Return (x, y) of the center of cell containing provided text 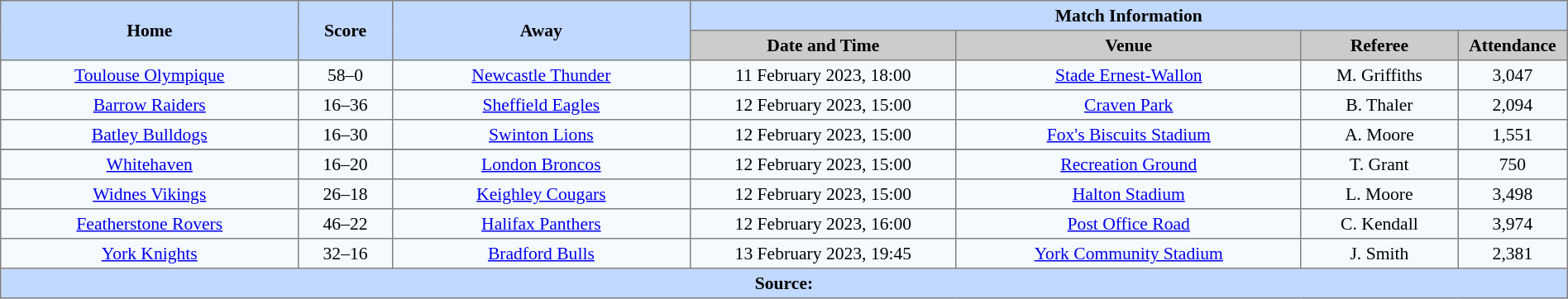
Date and Time (823, 45)
M. Griffiths (1379, 75)
Referee (1379, 45)
1,551 (1513, 135)
13 February 2023, 19:45 (823, 254)
Halifax Panthers (541, 224)
Post Office Road (1128, 224)
16–36 (346, 105)
Attendance (1513, 45)
3,974 (1513, 224)
16–30 (346, 135)
Whitehaven (150, 164)
London Broncos (541, 164)
Craven Park (1128, 105)
Source: (784, 283)
750 (1513, 164)
16–20 (346, 164)
Bradford Bulls (541, 254)
46–22 (346, 224)
C. Kendall (1379, 224)
J. Smith (1379, 254)
L. Moore (1379, 194)
26–18 (346, 194)
Venue (1128, 45)
Halton Stadium (1128, 194)
58–0 (346, 75)
Sheffield Eagles (541, 105)
Recreation Ground (1128, 164)
Match Information (1128, 16)
York Knights (150, 254)
Away (541, 31)
Swinton Lions (541, 135)
Home (150, 31)
Barrow Raiders (150, 105)
Keighley Cougars (541, 194)
2,381 (1513, 254)
York Community Stadium (1128, 254)
Batley Bulldogs (150, 135)
A. Moore (1379, 135)
12 February 2023, 16:00 (823, 224)
Toulouse Olympique (150, 75)
Newcastle Thunder (541, 75)
3,498 (1513, 194)
2,094 (1513, 105)
Score (346, 31)
11 February 2023, 18:00 (823, 75)
Fox's Biscuits Stadium (1128, 135)
Widnes Vikings (150, 194)
3,047 (1513, 75)
32–16 (346, 254)
Stade Ernest-Wallon (1128, 75)
B. Thaler (1379, 105)
T. Grant (1379, 164)
Featherstone Rovers (150, 224)
